Return [x, y] of the center of cell containing provided text 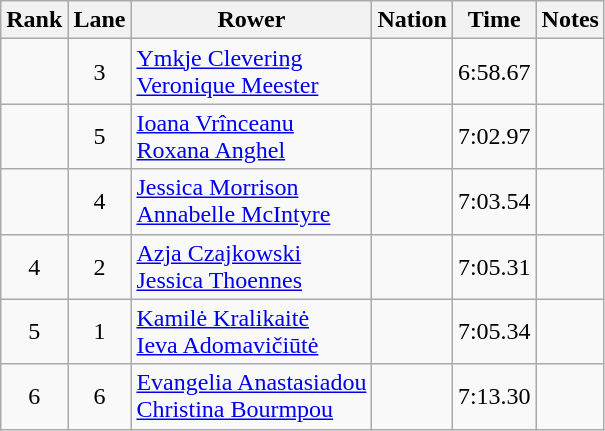
Azja CzajkowskiJessica Thoennes [252, 266]
6:58.67 [494, 72]
Time [494, 20]
Notes [570, 20]
1 [100, 332]
Ymkje CleveringVeronique Meester [252, 72]
Kamilė KralikaitėIeva Adomavičiūtė [252, 332]
3 [100, 72]
7:05.31 [494, 266]
7:03.54 [494, 202]
2 [100, 266]
7:13.30 [494, 396]
7:05.34 [494, 332]
Rower [252, 20]
Evangelia AnastasiadouChristina Bourmpou [252, 396]
Nation [412, 20]
Jessica MorrisonAnnabelle McIntyre [252, 202]
Ioana VrînceanuRoxana Anghel [252, 136]
7:02.97 [494, 136]
Lane [100, 20]
Rank [34, 20]
